Scan for the cell matching the given text and deliver its (x, y) coordinate at center. 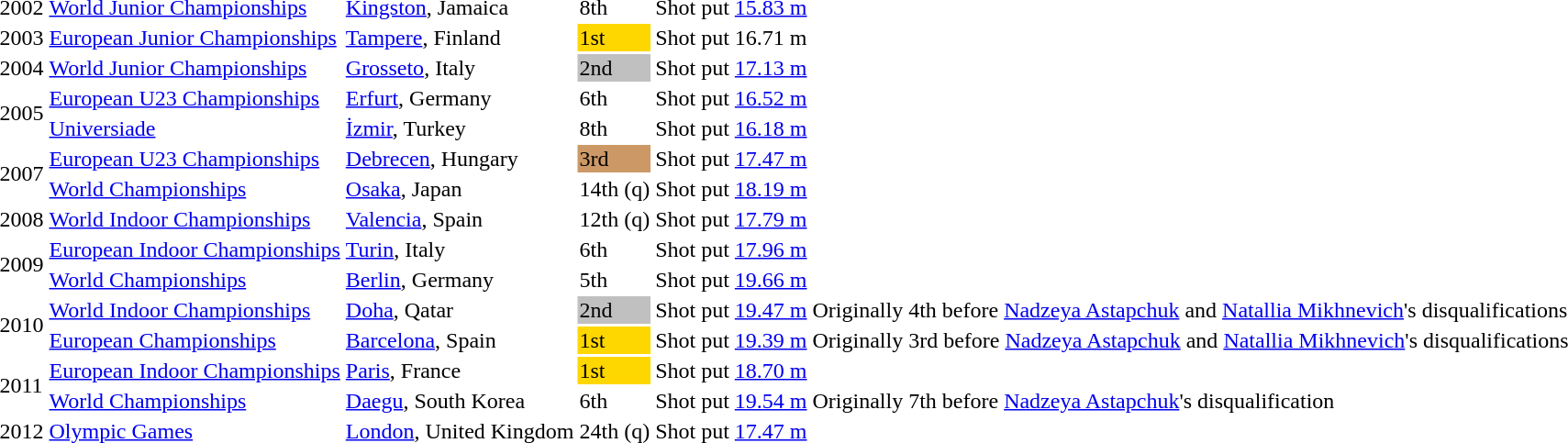
Osaka, Japan (460, 189)
16.18 m (771, 128)
19.54 m (771, 401)
19.47 m (771, 310)
16.52 m (771, 98)
Daegu, South Korea (460, 401)
Berlin, Germany (460, 280)
Valencia, Spain (460, 219)
17.79 m (771, 219)
17.13 m (771, 68)
12th (q) (615, 219)
Debrecen, Hungary (460, 159)
19.66 m (771, 280)
17.47 m (771, 159)
18.19 m (771, 189)
18.70 m (771, 371)
8th (615, 128)
European Championships (195, 340)
Doha, Qatar (460, 310)
World Junior Championships (195, 68)
Paris, France (460, 371)
Erfurt, Germany (460, 98)
İzmir, Turkey (460, 128)
5th (615, 280)
16.71 m (771, 38)
Barcelona, Spain (460, 340)
14th (q) (615, 189)
Tampere, Finland (460, 38)
Grosseto, Italy (460, 68)
3rd (615, 159)
Universiade (195, 128)
European Junior Championships (195, 38)
17.96 m (771, 249)
19.39 m (771, 340)
Turin, Italy (460, 249)
